Detect which cell encompasses the target text, then output its (X, Y) center coordinate. 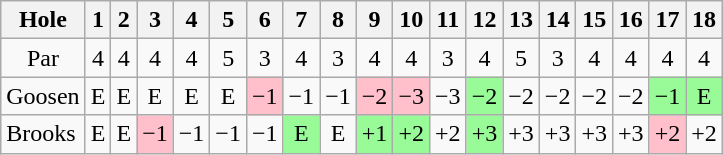
Goosen (43, 96)
12 (484, 20)
1 (98, 20)
Brooks (43, 134)
14 (558, 20)
9 (374, 20)
10 (412, 20)
7 (302, 20)
6 (264, 20)
16 (632, 20)
18 (704, 20)
+1 (374, 134)
8 (338, 20)
2 (124, 20)
13 (522, 20)
Par (43, 58)
Hole (43, 20)
11 (448, 20)
17 (668, 20)
15 (594, 20)
